For the text-containing cell, return its midpoint in [X, Y] coordinate format. 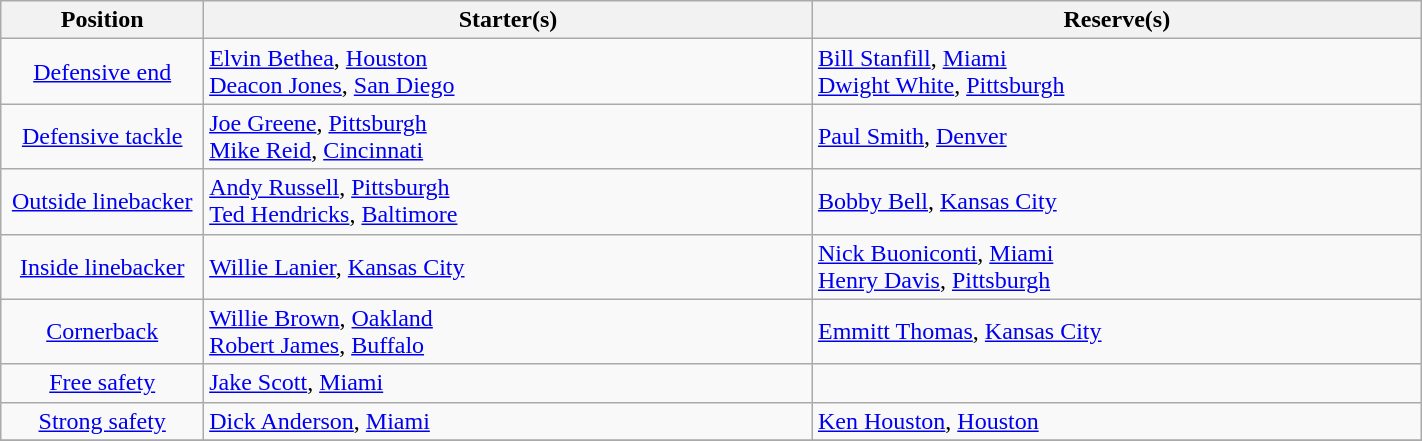
Nick Buoniconti, Miami Henry Davis, Pittsburgh [1116, 266]
Joe Greene, Pittsburgh Mike Reid, Cincinnati [508, 136]
Dick Anderson, Miami [508, 421]
Defensive tackle [102, 136]
Defensive end [102, 72]
Reserve(s) [1116, 20]
Bill Stanfill, Miami Dwight White, Pittsburgh [1116, 72]
Cornerback [102, 332]
Paul Smith, Denver [1116, 136]
Andy Russell, Pittsburgh Ted Hendricks, Baltimore [508, 202]
Position [102, 20]
Outside linebacker [102, 202]
Willie Lanier, Kansas City [508, 266]
Strong safety [102, 421]
Inside linebacker [102, 266]
Jake Scott, Miami [508, 383]
Willie Brown, Oakland Robert James, Buffalo [508, 332]
Starter(s) [508, 20]
Ken Houston, Houston [1116, 421]
Elvin Bethea, Houston Deacon Jones, San Diego [508, 72]
Emmitt Thomas, Kansas City [1116, 332]
Free safety [102, 383]
Bobby Bell, Kansas City [1116, 202]
